Extract the (x, y) coordinate from the center of the cell holding the provided text.  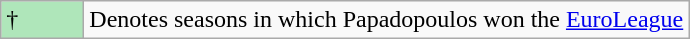
† (42, 20)
Denotes seasons in which Papadopoulos won the EuroLeague (386, 20)
